Capture the cell that displays the provided text and extract its (X, Y) central coordinate. 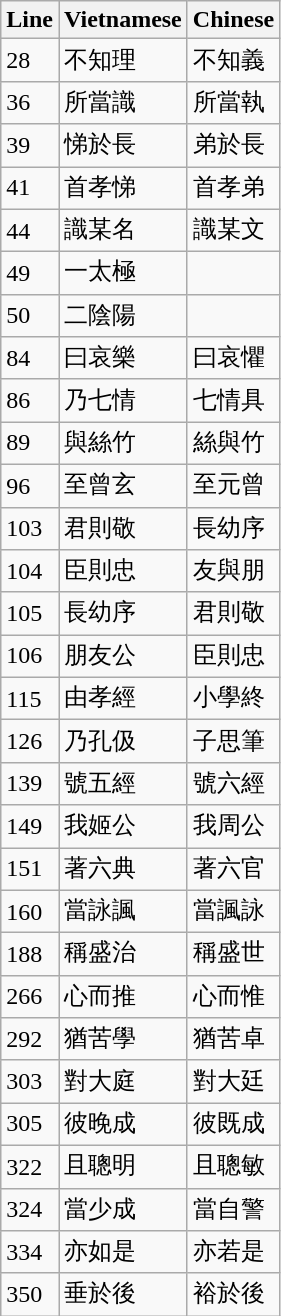
悌於長 (122, 146)
心而推 (122, 996)
105 (30, 614)
50 (30, 316)
子思筆 (233, 742)
104 (30, 572)
朋友公 (122, 656)
36 (30, 102)
一太極 (122, 274)
139 (30, 784)
裕於後 (233, 1294)
Vietnamese (122, 20)
乃孔伋 (122, 742)
識某文 (233, 230)
曰哀懼 (233, 358)
96 (30, 486)
二陰陽 (122, 316)
猶苦學 (122, 1040)
亦如是 (122, 1252)
彼既成 (233, 1124)
49 (30, 274)
號五經 (122, 784)
稱盛世 (233, 954)
曰哀樂 (122, 358)
當諷詠 (233, 912)
89 (30, 444)
我姬公 (122, 826)
稱盛治 (122, 954)
334 (30, 1252)
106 (30, 656)
Line (30, 20)
垂於後 (122, 1294)
與絲竹 (122, 444)
心而惟 (233, 996)
84 (30, 358)
322 (30, 1166)
不知理 (122, 60)
彼晚成 (122, 1124)
號六經 (233, 784)
149 (30, 826)
所當識 (122, 102)
44 (30, 230)
不知義 (233, 60)
對大庭 (122, 1082)
Chinese (233, 20)
126 (30, 742)
151 (30, 870)
160 (30, 912)
弟於長 (233, 146)
且聰敏 (233, 1166)
且聰明 (122, 1166)
115 (30, 698)
由孝經 (122, 698)
303 (30, 1082)
友與朋 (233, 572)
188 (30, 954)
至元曾 (233, 486)
小學終 (233, 698)
對大廷 (233, 1082)
著六典 (122, 870)
乃七情 (122, 400)
86 (30, 400)
103 (30, 528)
305 (30, 1124)
41 (30, 188)
絲與竹 (233, 444)
首孝弟 (233, 188)
350 (30, 1294)
當少成 (122, 1210)
39 (30, 146)
亦若是 (233, 1252)
28 (30, 60)
266 (30, 996)
猶苦卓 (233, 1040)
首孝悌 (122, 188)
當自警 (233, 1210)
著六官 (233, 870)
當詠諷 (122, 912)
292 (30, 1040)
324 (30, 1210)
所當執 (233, 102)
我周公 (233, 826)
七情具 (233, 400)
至曾玄 (122, 486)
識某名 (122, 230)
